Scan for the cell matching the given text and deliver its (x, y) coordinate at center. 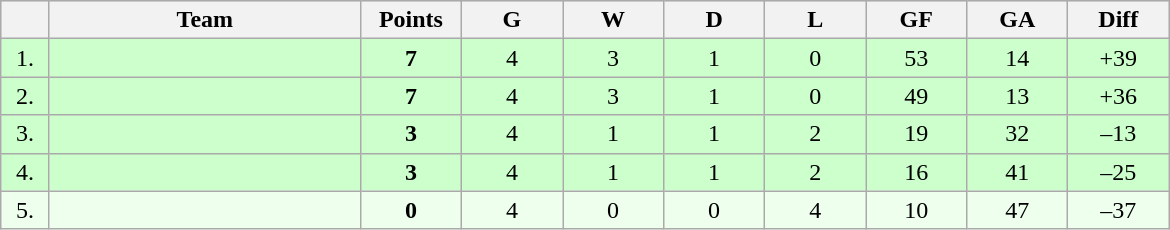
1. (26, 58)
Team (204, 20)
41 (1018, 172)
D (714, 20)
G (512, 20)
5. (26, 210)
W (612, 20)
L (816, 20)
14 (1018, 58)
47 (1018, 210)
+36 (1118, 96)
GA (1018, 20)
19 (916, 134)
GF (916, 20)
Points (410, 20)
49 (916, 96)
13 (1018, 96)
4. (26, 172)
–13 (1118, 134)
53 (916, 58)
10 (916, 210)
Diff (1118, 20)
–37 (1118, 210)
+39 (1118, 58)
16 (916, 172)
2. (26, 96)
32 (1018, 134)
3. (26, 134)
–25 (1118, 172)
